Return [X, Y] of the center of cell containing provided text 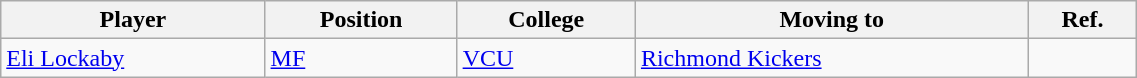
Richmond Kickers [832, 58]
VCU [546, 58]
College [546, 20]
Moving to [832, 20]
Player [133, 20]
Ref. [1082, 20]
Eli Lockaby [133, 58]
MF [361, 58]
Position [361, 20]
